Capture the cell that displays the provided text and extract its (x, y) central coordinate. 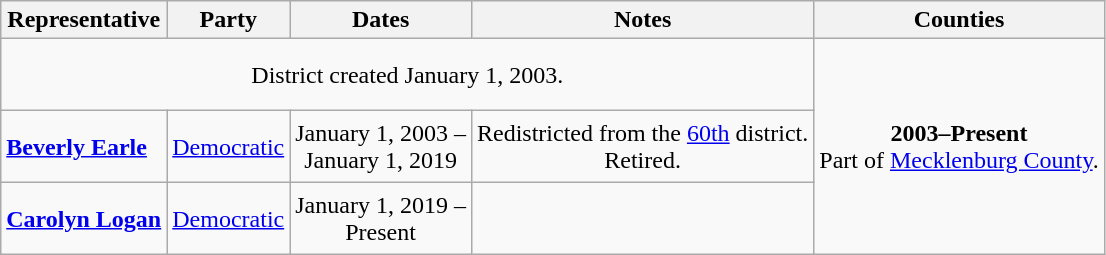
Representative (84, 20)
January 1, 2003 – January 1, 2019 (381, 147)
Party (228, 20)
Notes (642, 20)
January 1, 2019 – Present (381, 219)
Dates (381, 20)
Counties (959, 20)
2003–Present Part of Mecklenburg County. (959, 147)
Beverly Earle (84, 147)
Redistricted from the 60th district. Retired. (642, 147)
District created January 1, 2003. (408, 75)
Carolyn Logan (84, 219)
